From the cell containing the given text, extract its center point as [X, Y] coordinate. 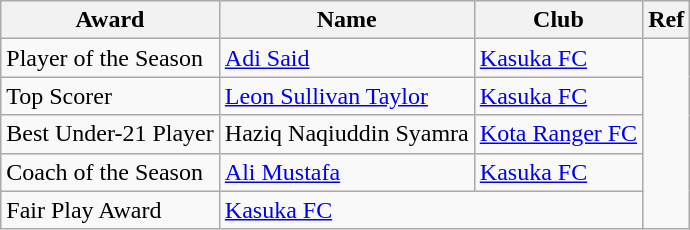
Adi Said [346, 58]
Fair Play Award [110, 210]
Name [346, 20]
Coach of the Season [110, 172]
Player of the Season [110, 58]
Leon Sullivan Taylor [346, 96]
Best Under-21 Player [110, 134]
Ali Mustafa [346, 172]
Award [110, 20]
Ref [666, 20]
Haziq Naqiuddin Syamra [346, 134]
Club [558, 20]
Top Scorer [110, 96]
Kota Ranger FC [558, 134]
